Return [x, y] of the center of cell containing provided text 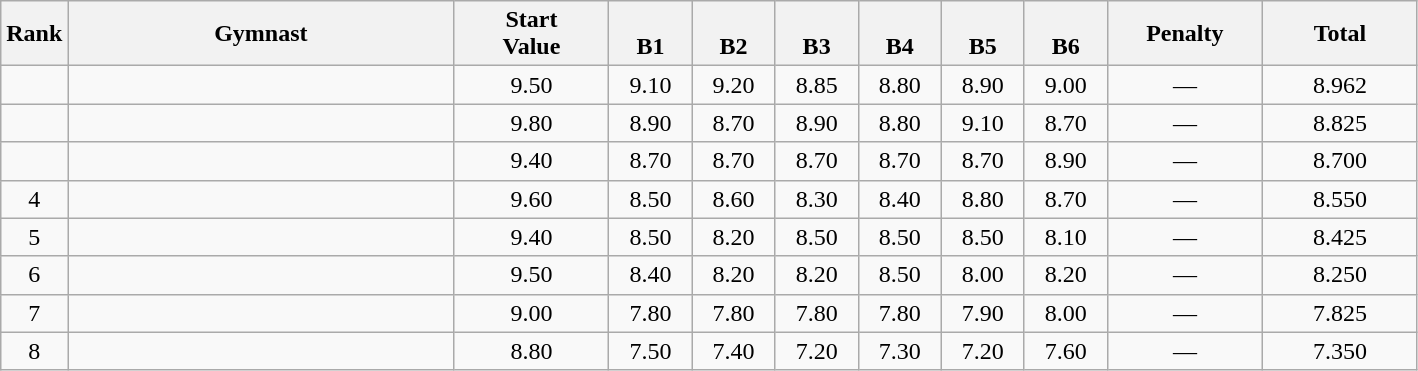
8.700 [1340, 161]
8.825 [1340, 123]
Rank [34, 34]
7.40 [734, 351]
B2 [734, 34]
B3 [816, 34]
7.350 [1340, 351]
7.90 [982, 313]
7.30 [900, 351]
7.50 [650, 351]
B5 [982, 34]
Gymnast [261, 34]
8.85 [816, 85]
7.60 [1066, 351]
8.550 [1340, 199]
5 [34, 237]
6 [34, 275]
B4 [900, 34]
7.825 [1340, 313]
Total [1340, 34]
7 [34, 313]
9.60 [532, 199]
B6 [1066, 34]
8.10 [1066, 237]
Penalty [1184, 34]
B1 [650, 34]
8.962 [1340, 85]
9.20 [734, 85]
StartValue [532, 34]
8.250 [1340, 275]
8.30 [816, 199]
9.80 [532, 123]
4 [34, 199]
8.425 [1340, 237]
8 [34, 351]
8.60 [734, 199]
